Determine the (x, y) coordinate at the center of the cell enclosing the given text.  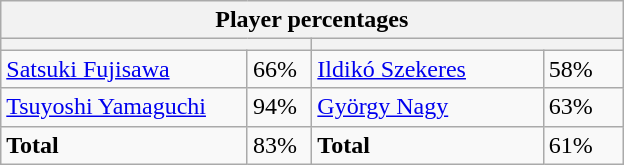
Tsuyoshi Yamaguchi (124, 107)
György Nagy (428, 107)
58% (583, 69)
Satsuki Fujisawa (124, 69)
Player percentages (312, 20)
61% (583, 145)
83% (279, 145)
94% (279, 107)
63% (583, 107)
66% (279, 69)
Ildikó Szekeres (428, 69)
